For the text-containing cell, return its midpoint in (x, y) coordinate format. 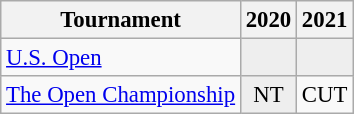
NT (268, 95)
U.S. Open (121, 58)
2020 (268, 20)
CUT (325, 95)
Tournament (121, 20)
2021 (325, 20)
The Open Championship (121, 95)
